Scan for the cell matching the given text and deliver its (X, Y) coordinate at center. 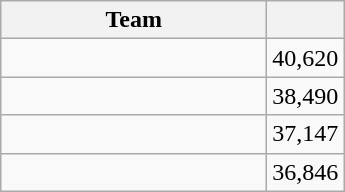
36,846 (306, 172)
38,490 (306, 96)
Team (134, 20)
40,620 (306, 58)
37,147 (306, 134)
